From the cell containing the given text, extract its center point as [x, y] coordinate. 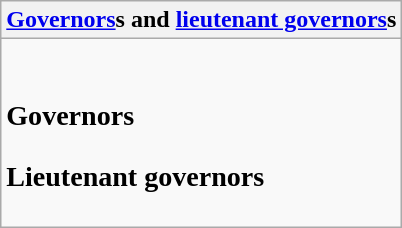
Governorss and lieutenant governorss [202, 20]
GovernorsLieutenant governors [202, 133]
